Provide the (X, Y) coordinate of the cell's center where the given text is located.  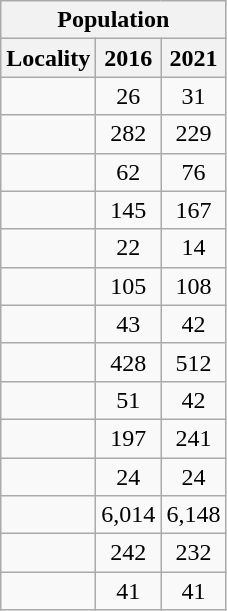
242 (128, 553)
6,014 (128, 515)
14 (194, 248)
241 (194, 438)
26 (128, 96)
167 (194, 210)
197 (128, 438)
512 (194, 362)
2016 (128, 58)
62 (128, 172)
428 (128, 362)
229 (194, 134)
145 (128, 210)
2021 (194, 58)
282 (128, 134)
232 (194, 553)
105 (128, 286)
6,148 (194, 515)
108 (194, 286)
43 (128, 324)
31 (194, 96)
Population (114, 20)
51 (128, 400)
22 (128, 248)
76 (194, 172)
Locality (48, 58)
